Identify which cell holds the provided text, then report its (X, Y) central coordinate. 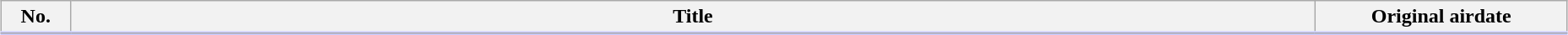
No. (35, 17)
Title (693, 17)
Original airdate (1441, 17)
